From the cell containing the given text, extract its center point as (X, Y) coordinate. 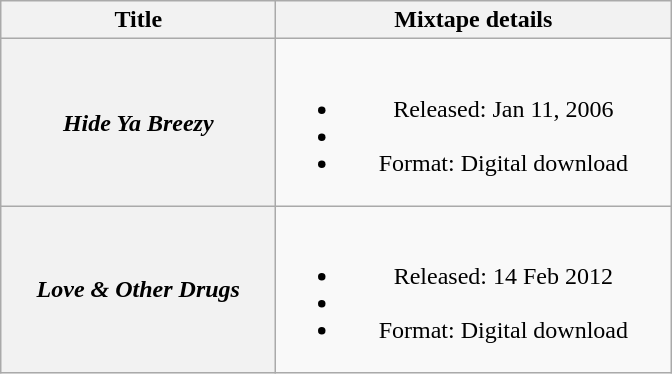
Released: Jan 11, 2006Format: Digital download (474, 122)
Title (138, 20)
Love & Other Drugs (138, 290)
Mixtape details (474, 20)
Hide Ya Breezy (138, 122)
Released: 14 Feb 2012Format: Digital download (474, 290)
